Identify which cell holds the provided text, then report its [x, y] central coordinate. 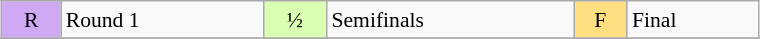
Round 1 [162, 20]
Semifinals [450, 20]
Final [693, 20]
R [32, 20]
½ [294, 20]
F [600, 20]
